Locate the cell with the specified text and output its (X, Y) center coordinate. 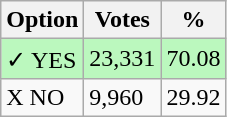
% (194, 20)
Votes (122, 20)
23,331 (122, 59)
X NO (42, 97)
✓ YES (42, 59)
Option (42, 20)
9,960 (122, 97)
70.08 (194, 59)
29.92 (194, 97)
